Pinpoint the cell where the given text exists, returning its (x, y) midpoint coordinate. 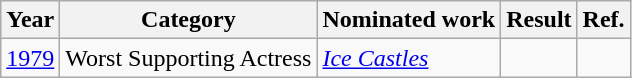
Result (539, 20)
1979 (30, 58)
Worst Supporting Actress (188, 58)
Nominated work (409, 20)
Ref. (604, 20)
Year (30, 20)
Ice Castles (409, 58)
Category (188, 20)
